Extract the (x, y) coordinate from the center of the cell holding the provided text.  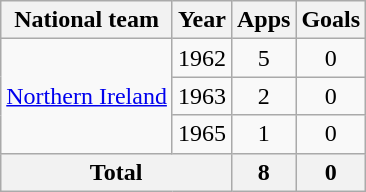
1962 (202, 58)
Apps (263, 20)
8 (263, 172)
Goals (331, 20)
2 (263, 96)
5 (263, 58)
1965 (202, 134)
1963 (202, 96)
Northern Ireland (87, 96)
1 (263, 134)
National team (87, 20)
Total (116, 172)
Year (202, 20)
